Return (x, y) of the center of cell containing provided text 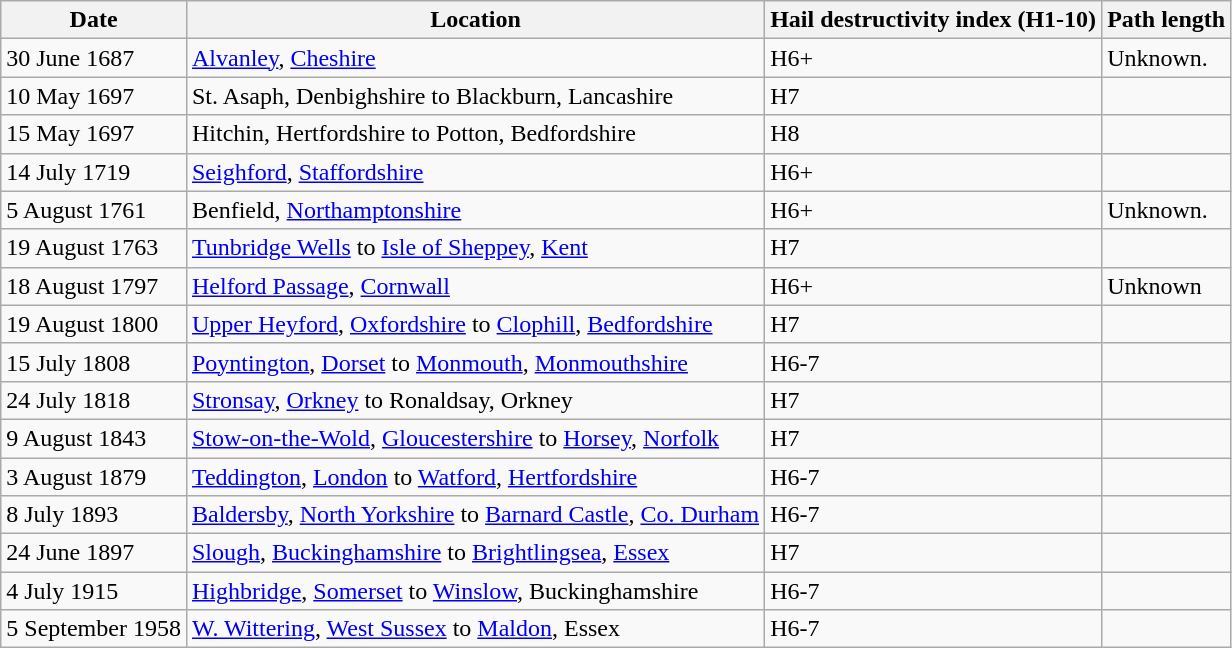
H8 (934, 134)
Baldersby, North Yorkshire to Barnard Castle, Co. Durham (475, 515)
15 July 1808 (94, 362)
15 May 1697 (94, 134)
10 May 1697 (94, 96)
24 June 1897 (94, 553)
Alvanley, Cheshire (475, 58)
St. Asaph, Denbighshire to Blackburn, Lancashire (475, 96)
19 August 1800 (94, 324)
14 July 1719 (94, 172)
W. Wittering, West Sussex to Maldon, Essex (475, 629)
19 August 1763 (94, 248)
4 July 1915 (94, 591)
Teddington, London to Watford, Hertfordshire (475, 477)
Seighford, Staffordshire (475, 172)
Tunbridge Wells to Isle of Sheppey, Kent (475, 248)
Benfield, Northamptonshire (475, 210)
9 August 1843 (94, 438)
Helford Passage, Cornwall (475, 286)
24 July 1818 (94, 400)
Highbridge, Somerset to Winslow, Buckinghamshire (475, 591)
3 August 1879 (94, 477)
Hitchin, Hertfordshire to Potton, Bedfordshire (475, 134)
30 June 1687 (94, 58)
Location (475, 20)
5 September 1958 (94, 629)
8 July 1893 (94, 515)
Upper Heyford, Oxfordshire to Clophill, Bedfordshire (475, 324)
Stronsay, Orkney to Ronaldsay, Orkney (475, 400)
Unknown (1166, 286)
Hail destructivity index (H1-10) (934, 20)
18 August 1797 (94, 286)
Path length (1166, 20)
5 August 1761 (94, 210)
Stow-on-the-Wold, Gloucestershire to Horsey, Norfolk (475, 438)
Slough, Buckinghamshire to Brightlingsea, Essex (475, 553)
Poyntington, Dorset to Monmouth, Monmouthshire (475, 362)
Date (94, 20)
